Identify which cell holds the provided text, then report its (x, y) central coordinate. 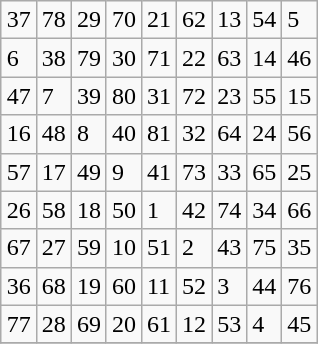
60 (124, 286)
71 (158, 58)
47 (18, 96)
31 (158, 96)
74 (230, 210)
3 (230, 286)
81 (158, 134)
22 (194, 58)
5 (300, 20)
68 (54, 286)
29 (88, 20)
1 (158, 210)
35 (300, 248)
70 (124, 20)
25 (300, 172)
12 (194, 324)
80 (124, 96)
44 (264, 286)
69 (88, 324)
73 (194, 172)
34 (264, 210)
45 (300, 324)
37 (18, 20)
57 (18, 172)
33 (230, 172)
4 (264, 324)
58 (54, 210)
2 (194, 248)
78 (54, 20)
18 (88, 210)
59 (88, 248)
40 (124, 134)
46 (300, 58)
23 (230, 96)
11 (158, 286)
53 (230, 324)
28 (54, 324)
48 (54, 134)
32 (194, 134)
36 (18, 286)
79 (88, 58)
52 (194, 286)
61 (158, 324)
24 (264, 134)
64 (230, 134)
6 (18, 58)
26 (18, 210)
75 (264, 248)
19 (88, 286)
14 (264, 58)
27 (54, 248)
49 (88, 172)
17 (54, 172)
63 (230, 58)
76 (300, 286)
20 (124, 324)
56 (300, 134)
30 (124, 58)
9 (124, 172)
67 (18, 248)
39 (88, 96)
43 (230, 248)
50 (124, 210)
7 (54, 96)
72 (194, 96)
15 (300, 96)
41 (158, 172)
38 (54, 58)
65 (264, 172)
51 (158, 248)
55 (264, 96)
77 (18, 324)
16 (18, 134)
42 (194, 210)
10 (124, 248)
62 (194, 20)
21 (158, 20)
13 (230, 20)
54 (264, 20)
8 (88, 134)
66 (300, 210)
